Capture the cell that displays the provided text and extract its [X, Y] central coordinate. 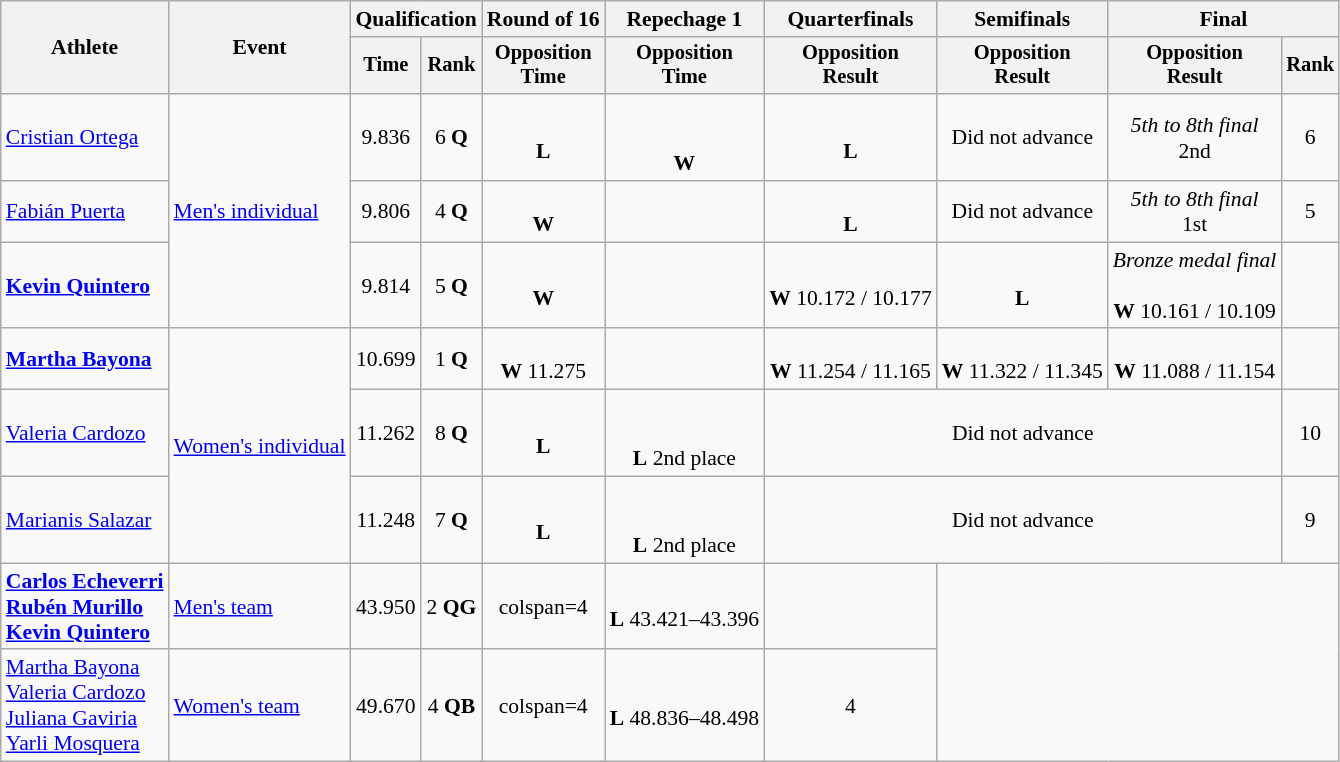
11.248 [386, 520]
Quarterfinals [850, 19]
9.806 [386, 212]
8 Q [452, 434]
49.670 [386, 706]
43.950 [386, 606]
4 [850, 706]
W 11.254 / 11.165 [850, 360]
Qualification [416, 19]
L 48.836–48.498 [684, 706]
Martha BayonaValeria CardozoJuliana GaviriaYarli Mosquera [85, 706]
Men's individual [260, 211]
Time [386, 66]
2 QG [452, 606]
Valeria Cardozo [85, 434]
Round of 16 [544, 19]
W 11.275 [544, 360]
Martha Bayona [85, 360]
7 Q [452, 520]
Fabián Puerta [85, 212]
5th to 8th final1st [1195, 212]
Marianis Salazar [85, 520]
Event [260, 48]
L 43.421–43.396 [684, 606]
W 10.172 / 10.177 [850, 286]
10 [1310, 434]
9.814 [386, 286]
6 [1310, 138]
W 11.322 / 11.345 [1022, 360]
11.262 [386, 434]
6 Q [452, 138]
5 Q [452, 286]
W 11.088 / 11.154 [1195, 360]
4 QB [452, 706]
5 [1310, 212]
Women's individual [260, 446]
Repechage 1 [684, 19]
Athlete [85, 48]
9 [1310, 520]
Final [1224, 19]
Men's team [260, 606]
5th to 8th final2nd [1195, 138]
9.836 [386, 138]
10.699 [386, 360]
4 Q [452, 212]
Semifinals [1022, 19]
1 Q [452, 360]
Women's team [260, 706]
Cristian Ortega [85, 138]
Carlos EcheverriRubén MurilloKevin Quintero [85, 606]
Kevin Quintero [85, 286]
Bronze medal finalW 10.161 / 10.109 [1195, 286]
